Find where the given text appears and provide that cell's center as [x, y] coordinate. 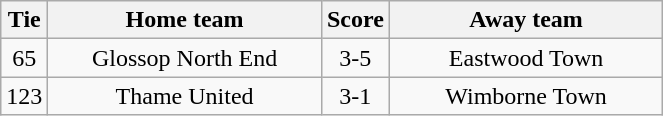
Away team [526, 20]
Eastwood Town [526, 58]
Score [355, 20]
Wimborne Town [526, 96]
Tie [24, 20]
Glossop North End [185, 58]
3-5 [355, 58]
Thame United [185, 96]
Home team [185, 20]
123 [24, 96]
65 [24, 58]
3-1 [355, 96]
